Locate the cell with the specified text and output its (X, Y) center coordinate. 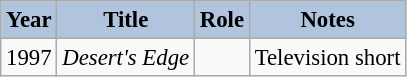
1997 (29, 58)
Notes (327, 20)
Television short (327, 58)
Year (29, 20)
Title (126, 20)
Desert's Edge (126, 58)
Role (222, 20)
